Identify which cell holds the provided text, then report its (X, Y) central coordinate. 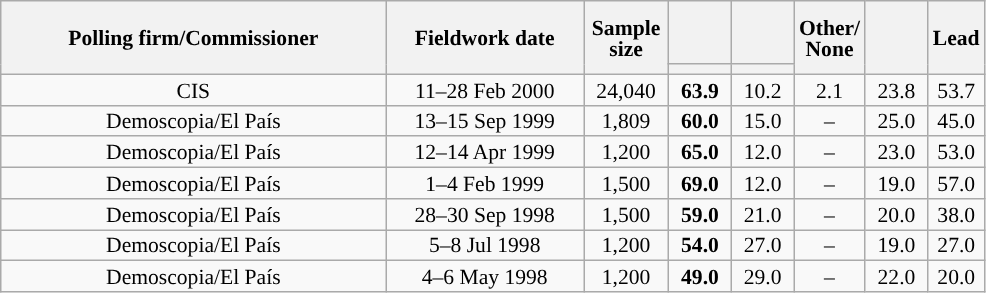
25.0 (896, 120)
57.0 (956, 184)
53.7 (956, 90)
10.2 (762, 90)
69.0 (700, 184)
63.9 (700, 90)
12–14 Apr 1999 (485, 152)
38.0 (956, 214)
Polling firm/Commissioner (194, 38)
23.0 (896, 152)
59.0 (700, 214)
23.8 (896, 90)
15.0 (762, 120)
13–15 Sep 1999 (485, 120)
CIS (194, 90)
54.0 (700, 246)
60.0 (700, 120)
2.1 (830, 90)
Fieldwork date (485, 38)
Lead (956, 38)
24,040 (626, 90)
1–4 Feb 1999 (485, 184)
11–28 Feb 2000 (485, 90)
53.0 (956, 152)
45.0 (956, 120)
Sample size (626, 38)
Other/None (830, 38)
4–6 May 1998 (485, 276)
28–30 Sep 1998 (485, 214)
29.0 (762, 276)
65.0 (700, 152)
49.0 (700, 276)
5–8 Jul 1998 (485, 246)
1,809 (626, 120)
21.0 (762, 214)
22.0 (896, 276)
